Find where the given text appears and provide that cell's center as [x, y] coordinate. 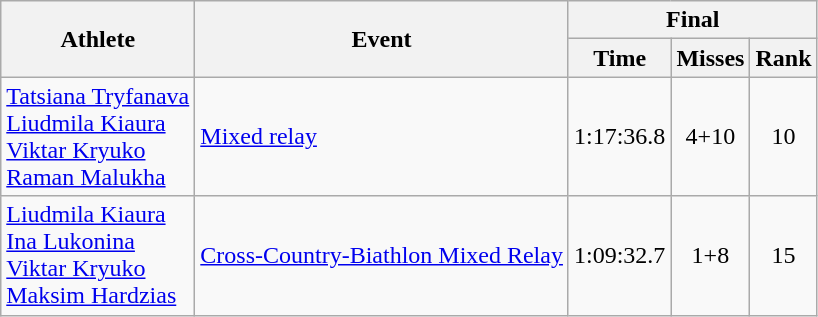
Cross-Country-Biathlon Mixed Relay [382, 256]
Rank [784, 58]
Misses [710, 58]
1:09:32.7 [619, 256]
Mixed relay [382, 136]
15 [784, 256]
1:17:36.8 [619, 136]
10 [784, 136]
4+10 [710, 136]
Liudmila KiauraIna LukoninaViktar KryukoMaksim Hardzias [98, 256]
Tatsiana TryfanavaLiudmila KiauraViktar KryukoRaman Malukha [98, 136]
Final [692, 20]
Event [382, 39]
Athlete [98, 39]
Time [619, 58]
1+8 [710, 256]
